Find where the given text appears and provide that cell's center as (X, Y) coordinate. 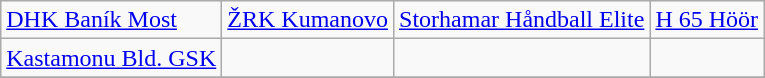
Storhamar Håndball Elite (522, 20)
ŽRK Kumanovo (308, 20)
H 65 Höör (707, 20)
Kastamonu Bld. GSK (112, 58)
DHK Baník Most (112, 20)
